Identify which cell holds the provided text, then report its [x, y] central coordinate. 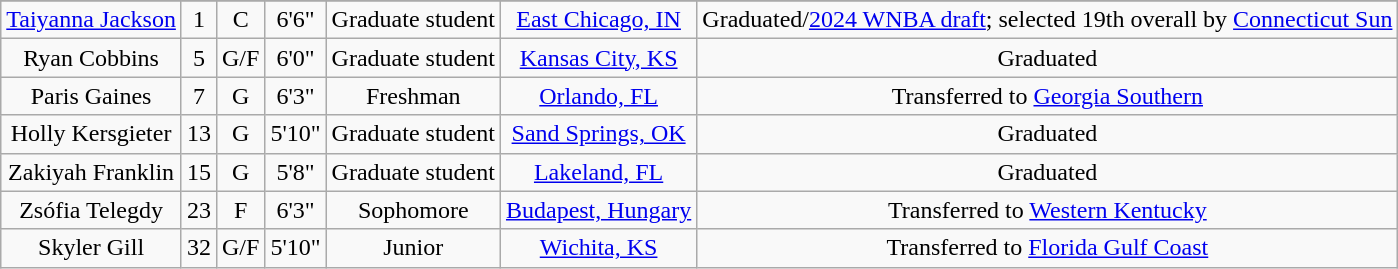
15 [198, 172]
Transferred to Florida Gulf Coast [1048, 248]
6'6" [296, 20]
Paris Gaines [92, 96]
C [240, 20]
Wichita, KS [598, 248]
Orlando, FL [598, 96]
32 [198, 248]
Holly Kersgieter [92, 134]
13 [198, 134]
7 [198, 96]
Transferred to Western Kentucky [1048, 210]
Ryan Cobbins [92, 58]
5 [198, 58]
23 [198, 210]
Graduated/2024 WNBA draft; selected 19th overall by Connecticut Sun [1048, 20]
Sand Springs, OK [598, 134]
Junior [413, 248]
5'8" [296, 172]
Skyler Gill [92, 248]
1 [198, 20]
Zakiyah Franklin [92, 172]
Lakeland, FL [598, 172]
Transferred to Georgia Southern [1048, 96]
Budapest, Hungary [598, 210]
6'0" [296, 58]
F [240, 210]
East Chicago, IN [598, 20]
Sophomore [413, 210]
Kansas City, KS [598, 58]
Zsófia Telegdy [92, 210]
Taiyanna Jackson [92, 20]
Freshman [413, 96]
